Scan for the cell matching the given text and deliver its (X, Y) coordinate at center. 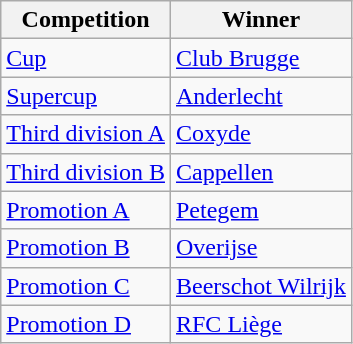
Beerschot Wilrijk (260, 286)
Third division A (86, 134)
RFC Liège (260, 324)
Promotion B (86, 248)
Supercup (86, 96)
Winner (260, 20)
Promotion D (86, 324)
Club Brugge (260, 58)
Cappellen (260, 172)
Promotion C (86, 286)
Petegem (260, 210)
Competition (86, 20)
Anderlecht (260, 96)
Coxyde (260, 134)
Overijse (260, 248)
Promotion A (86, 210)
Cup (86, 58)
Third division B (86, 172)
